Locate the cell with the specified text and output its [X, Y] center coordinate. 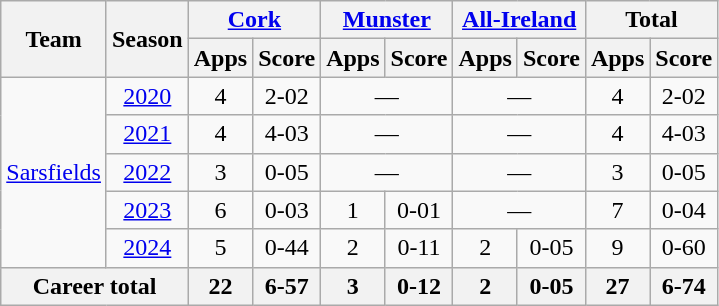
All-Ireland [519, 20]
6-74 [684, 286]
2022 [147, 172]
0-04 [684, 210]
27 [617, 286]
22 [220, 286]
1 [353, 210]
0-60 [684, 248]
Total [651, 20]
Team [54, 39]
2024 [147, 248]
2023 [147, 210]
0-44 [287, 248]
Munster [387, 20]
6 [220, 210]
Career total [94, 286]
Season [147, 39]
Sarsfields [54, 172]
2020 [147, 96]
2021 [147, 134]
0-12 [419, 286]
6-57 [287, 286]
5 [220, 248]
7 [617, 210]
0-01 [419, 210]
Cork [254, 20]
9 [617, 248]
0-11 [419, 248]
0-03 [287, 210]
